Return the (x, y) coordinate for the center point of the cell that contains the specified text.  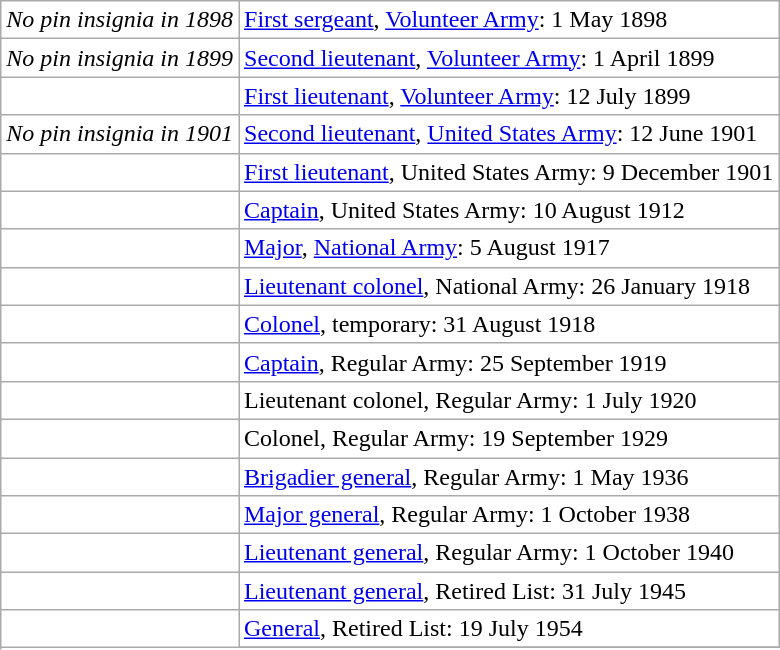
Lieutenant general, Regular Army: 1 October 1940 (508, 553)
Lieutenant colonel, National Army: 26 January 1918 (508, 286)
Lieutenant colonel, Regular Army: 1 July 1920 (508, 400)
Major, National Army: 5 August 1917 (508, 248)
Second lieutenant, United States Army: 12 June 1901 (508, 134)
No pin insignia in 1899 (120, 58)
First sergeant, Volunteer Army: 1 May 1898 (508, 20)
Second lieutenant, Volunteer Army: 1 April 1899 (508, 58)
Brigadier general, Regular Army: 1 May 1936 (508, 477)
First lieutenant, Volunteer Army: 12 July 1899 (508, 96)
Colonel, Regular Army: 19 September 1929 (508, 438)
General, Retired List: 19 July 1954 (508, 629)
Captain, United States Army: 10 August 1912 (508, 210)
Major general, Regular Army: 1 October 1938 (508, 515)
First lieutenant, United States Army: 9 December 1901 (508, 172)
No pin insignia in 1901 (120, 134)
Colonel, temporary: 31 August 1918 (508, 324)
No pin insignia in 1898 (120, 20)
Lieutenant general, Retired List: 31 July 1945 (508, 591)
Captain, Regular Army: 25 September 1919 (508, 362)
